Find where the given text appears and provide that cell's center as (X, Y) coordinate. 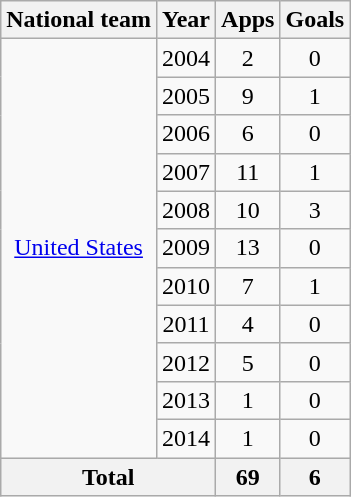
Total (108, 477)
2013 (186, 400)
2011 (186, 324)
7 (248, 286)
2012 (186, 362)
United States (79, 248)
Goals (315, 20)
2004 (186, 58)
Apps (248, 20)
13 (248, 248)
2008 (186, 210)
11 (248, 172)
69 (248, 477)
9 (248, 96)
2006 (186, 134)
National team (79, 20)
2009 (186, 248)
4 (248, 324)
2014 (186, 438)
2010 (186, 286)
5 (248, 362)
3 (315, 210)
2007 (186, 172)
10 (248, 210)
Year (186, 20)
2 (248, 58)
2005 (186, 96)
